Identify which cell holds the provided text, then report its [x, y] central coordinate. 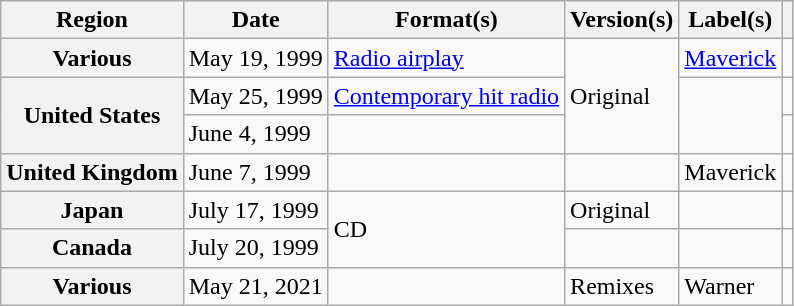
May 25, 1999 [256, 96]
Region [92, 20]
July 20, 1999 [256, 248]
United Kingdom [92, 172]
Japan [92, 210]
July 17, 1999 [256, 210]
Canada [92, 248]
May 21, 2021 [256, 286]
Remixes [622, 286]
June 4, 1999 [256, 134]
United States [92, 115]
CD [446, 229]
June 7, 1999 [256, 172]
Format(s) [446, 20]
May 19, 1999 [256, 58]
Version(s) [622, 20]
Warner [730, 286]
Radio airplay [446, 58]
Label(s) [730, 20]
Date [256, 20]
Contemporary hit radio [446, 96]
